For the text-containing cell, return its midpoint in [x, y] coordinate format. 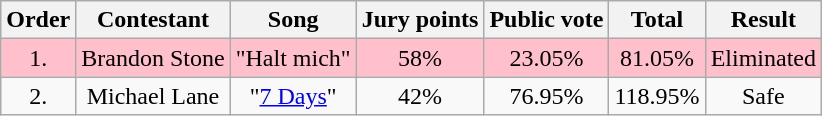
1. [38, 58]
Contestant [153, 20]
"7 Days" [293, 96]
42% [420, 96]
Result [763, 20]
81.05% [657, 58]
Jury points [420, 20]
Michael Lane [153, 96]
Safe [763, 96]
Eliminated [763, 58]
Order [38, 20]
Total [657, 20]
Public vote [546, 20]
76.95% [546, 96]
"Halt mich" [293, 58]
2. [38, 96]
58% [420, 58]
Brandon Stone [153, 58]
118.95% [657, 96]
Song [293, 20]
23.05% [546, 58]
